From the cell containing the given text, extract its center point as (x, y) coordinate. 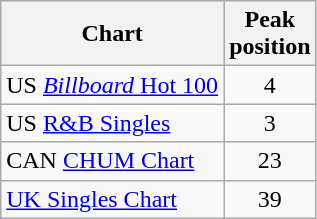
US R&B Singles (112, 123)
39 (270, 199)
3 (270, 123)
23 (270, 161)
Chart (112, 34)
4 (270, 85)
CAN CHUM Chart (112, 161)
UK Singles Chart (112, 199)
Peakposition (270, 34)
US Billboard Hot 100 (112, 85)
